Search for the cell housing the specified text and yield its (x, y) center coordinate. 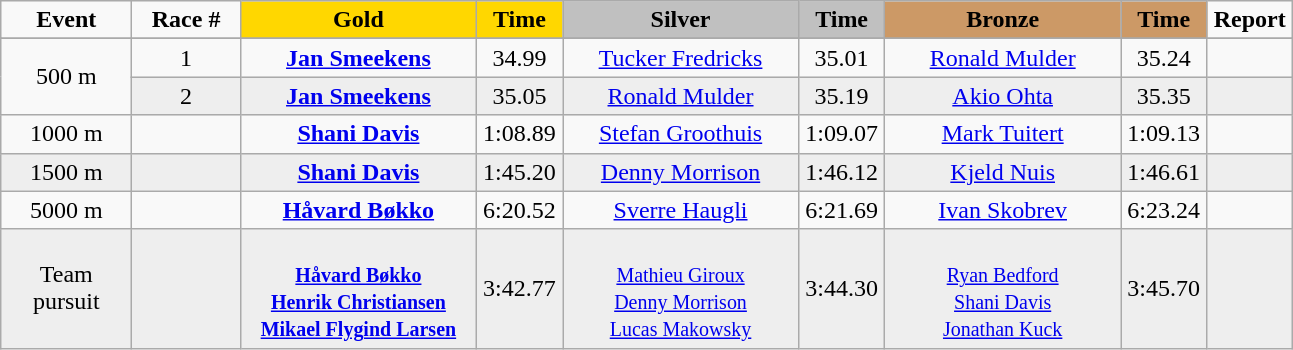
1000 m (66, 134)
1:09.13 (1164, 134)
Denny Morrison (680, 172)
Akio Ohta (1003, 96)
Håvard Bøkko (358, 210)
Ivan Skobrev (1003, 210)
6:21.69 (842, 210)
3:44.30 (842, 288)
Ryan BedfordShani DavisJonathan Kuck (1003, 288)
35.19 (842, 96)
3:45.70 (1164, 288)
Stefan Groothuis (680, 134)
500 m (66, 77)
3:42.77 (519, 288)
Gold (358, 20)
Mark Tuitert (1003, 134)
34.99 (519, 58)
1 (186, 58)
1:45.20 (519, 172)
Kjeld Nuis (1003, 172)
Race # (186, 20)
35.35 (1164, 96)
Team pursuit (66, 288)
6:23.24 (1164, 210)
Bronze (1003, 20)
1:09.07 (842, 134)
1:46.12 (842, 172)
Håvard BøkkoHenrik ChristiansenMikael Flygind Larsen (358, 288)
Mathieu GirouxDenny MorrisonLucas Makowsky (680, 288)
35.05 (519, 96)
5000 m (66, 210)
Sverre Haugli (680, 210)
Event (66, 20)
35.24 (1164, 58)
6:20.52 (519, 210)
35.01 (842, 58)
2 (186, 96)
Report (1250, 20)
1500 m (66, 172)
1:46.61 (1164, 172)
1:08.89 (519, 134)
Tucker Fredricks (680, 58)
Silver (680, 20)
